Pinpoint the cell where the given text exists, returning its [X, Y] midpoint coordinate. 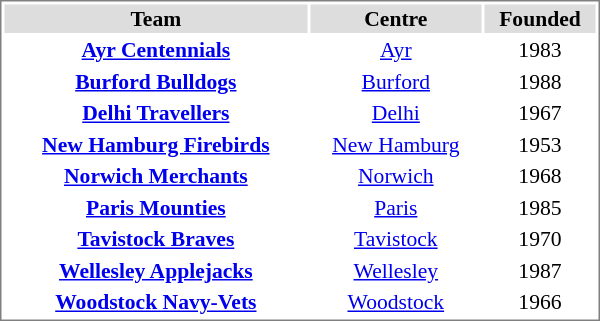
1983 [540, 50]
Norwich [396, 176]
Woodstock Navy-Vets [156, 302]
Paris [396, 208]
1988 [540, 82]
1987 [540, 270]
Burford [396, 82]
Tavistock Braves [156, 239]
Founded [540, 18]
Norwich Merchants [156, 176]
Woodstock [396, 302]
1970 [540, 239]
Delhi [396, 113]
Wellesley Applejacks [156, 270]
New Hamburg [396, 144]
Tavistock [396, 239]
1966 [540, 302]
Burford Bulldogs [156, 82]
1967 [540, 113]
1953 [540, 144]
Delhi Travellers [156, 113]
Wellesley [396, 270]
1985 [540, 208]
Ayr [396, 50]
Team [156, 18]
Ayr Centennials [156, 50]
New Hamburg Firebirds [156, 144]
Paris Mounties [156, 208]
1968 [540, 176]
Centre [396, 18]
